Output the (x, y) coordinate of the center of the cell containing the given text.  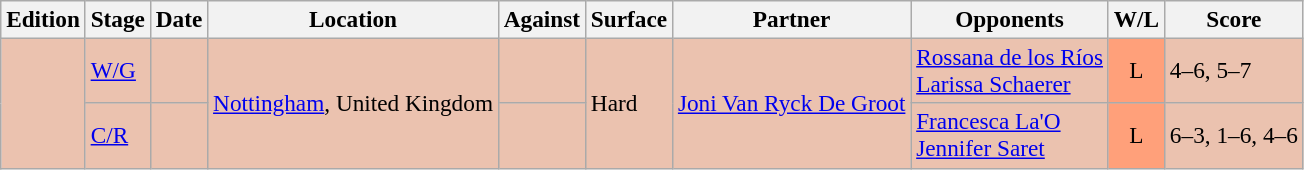
Hard (628, 103)
Edition (44, 19)
Stage (118, 19)
Rossana de los Ríos Larissa Schaerer (1010, 70)
C/R (118, 136)
W/G (118, 70)
Date (178, 19)
W/L (1136, 19)
Joni Van Ryck De Groot (792, 103)
Partner (792, 19)
4–6, 5–7 (1234, 70)
Against (542, 19)
Location (354, 19)
Score (1234, 19)
Nottingham, United Kingdom (354, 103)
Opponents (1010, 19)
Surface (628, 19)
6–3, 1–6, 4–6 (1234, 136)
Francesca La'O Jennifer Saret (1010, 136)
